Scan for the cell matching the given text and deliver its [x, y] coordinate at center. 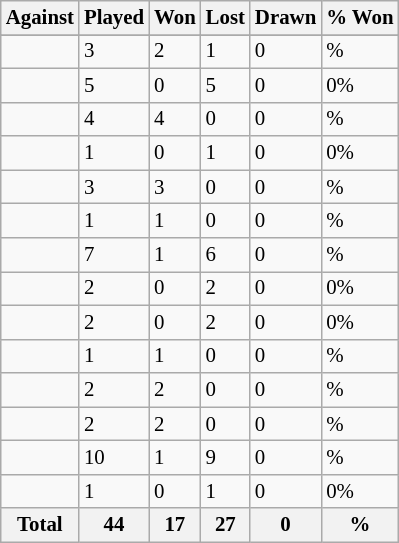
Won [175, 18]
17 [175, 525]
Lost [226, 18]
Drawn [286, 18]
Played [114, 18]
7 [114, 255]
Total [40, 525]
Against [40, 18]
44 [114, 525]
% Won [360, 18]
6 [226, 255]
27 [226, 525]
10 [114, 458]
9 [226, 458]
